From the cell containing the given text, extract its center point as [X, Y] coordinate. 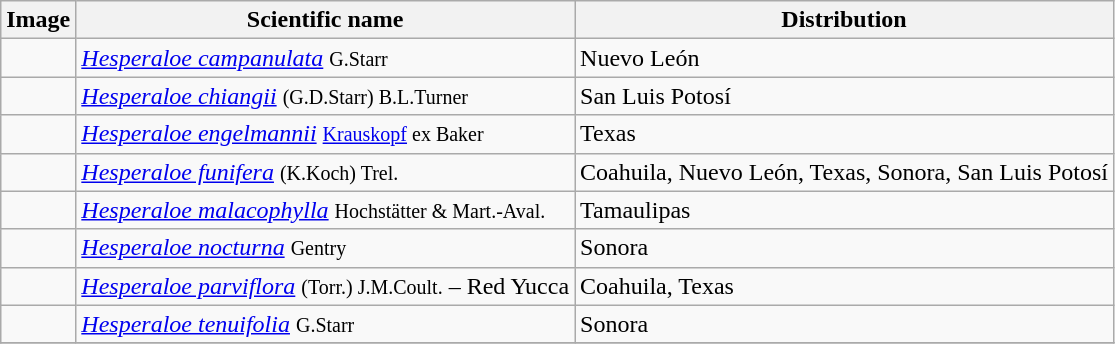
Hesperaloe malacophylla Hochstätter & Mart.-Aval. [326, 210]
Coahuila, Nuevo León, Texas, Sonora, San Luis Potosí [844, 172]
Hesperaloe nocturna Gentry [326, 248]
Tamaulipas [844, 210]
Distribution [844, 20]
Hesperaloe tenuifolia G.Starr [326, 324]
Hesperaloe funifera (K.Koch) Trel. [326, 172]
Hesperaloe campanulata G.Starr [326, 58]
Hesperaloe chiangii (G.D.Starr) B.L.Turner [326, 96]
Hesperaloe engelmannii Krauskopf ex Baker [326, 134]
Hesperaloe parviflora (Torr.) J.M.Coult. – Red Yucca [326, 286]
Scientific name [326, 20]
Nuevo León [844, 58]
Texas [844, 134]
Coahuila, Texas [844, 286]
Image [38, 20]
San Luis Potosí [844, 96]
